Identify which cell holds the provided text, then report its (x, y) central coordinate. 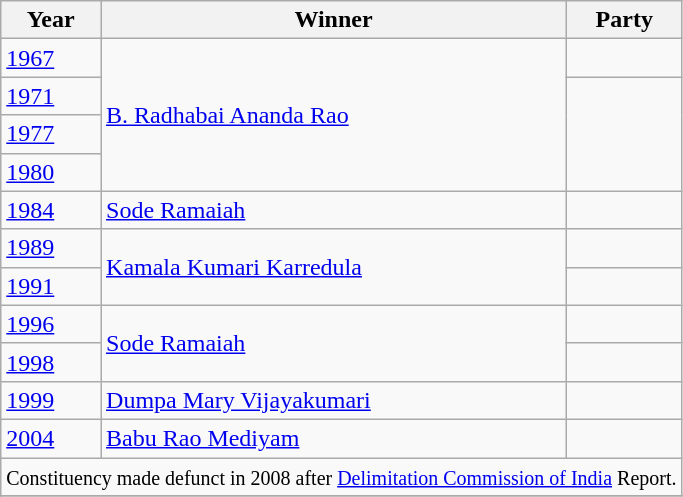
B. Radhabai Ananda Rao (334, 115)
Kamala Kumari Karredula (334, 267)
Party (624, 20)
1999 (51, 400)
1996 (51, 324)
Babu Rao Mediyam (334, 438)
1984 (51, 210)
1991 (51, 286)
Winner (334, 20)
Constituency made defunct in 2008 after Delimitation Commission of India Report. (342, 477)
1989 (51, 248)
1998 (51, 362)
2004 (51, 438)
1980 (51, 172)
Dumpa Mary Vijayakumari (334, 400)
Year (51, 20)
1967 (51, 58)
1977 (51, 134)
1971 (51, 96)
